Scan for the cell matching the given text and deliver its (X, Y) coordinate at center. 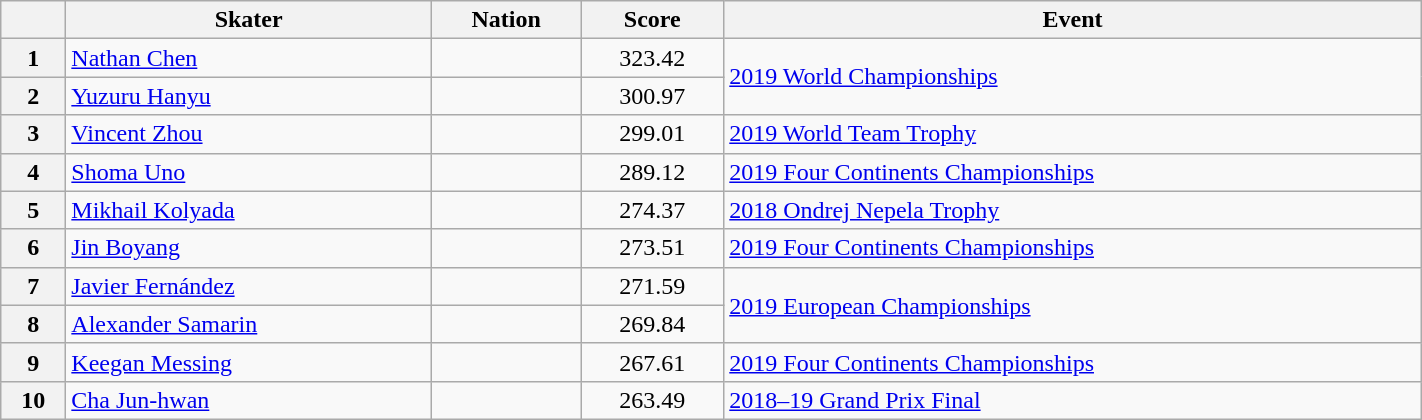
7 (34, 286)
8 (34, 324)
Mikhail Kolyada (249, 210)
Yuzuru Hanyu (249, 96)
289.12 (652, 172)
300.97 (652, 96)
2018–19 Grand Prix Final (1073, 400)
323.42 (652, 58)
3 (34, 134)
5 (34, 210)
269.84 (652, 324)
Event (1073, 20)
263.49 (652, 400)
9 (34, 362)
Skater (249, 20)
Nathan Chen (249, 58)
Cha Jun-hwan (249, 400)
2018 Ondrej Nepela Trophy (1073, 210)
4 (34, 172)
Alexander Samarin (249, 324)
2019 World Team Trophy (1073, 134)
271.59 (652, 286)
Jin Boyang (249, 248)
299.01 (652, 134)
Keegan Messing (249, 362)
2 (34, 96)
273.51 (652, 248)
Javier Fernández (249, 286)
274.37 (652, 210)
Score (652, 20)
6 (34, 248)
10 (34, 400)
2019 European Championships (1073, 305)
Shoma Uno (249, 172)
2019 World Championships (1073, 77)
Nation (506, 20)
267.61 (652, 362)
1 (34, 58)
Vincent Zhou (249, 134)
